For the text-containing cell, return its midpoint in [x, y] coordinate format. 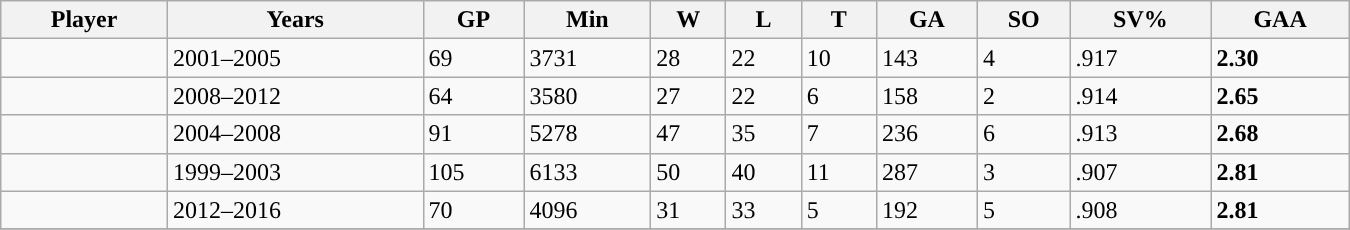
28 [688, 58]
2 [1023, 96]
64 [474, 96]
105 [474, 172]
3 [1023, 172]
7 [838, 134]
.917 [1140, 58]
1999–2003 [295, 172]
SO [1023, 20]
.908 [1140, 210]
143 [926, 58]
L [764, 20]
Years [295, 20]
91 [474, 134]
4 [1023, 58]
T [838, 20]
6133 [588, 172]
GA [926, 20]
2004–2008 [295, 134]
287 [926, 172]
2008–2012 [295, 96]
40 [764, 172]
4096 [588, 210]
33 [764, 210]
GP [474, 20]
W [688, 20]
.907 [1140, 172]
70 [474, 210]
50 [688, 172]
2.30 [1280, 58]
31 [688, 210]
192 [926, 210]
5278 [588, 134]
Min [588, 20]
2.65 [1280, 96]
.914 [1140, 96]
10 [838, 58]
2.68 [1280, 134]
11 [838, 172]
27 [688, 96]
SV% [1140, 20]
69 [474, 58]
3731 [588, 58]
.913 [1140, 134]
GAA [1280, 20]
47 [688, 134]
236 [926, 134]
35 [764, 134]
2001–2005 [295, 58]
3580 [588, 96]
Player [84, 20]
158 [926, 96]
2012–2016 [295, 210]
